Capture the cell that displays the provided text and extract its [X, Y] central coordinate. 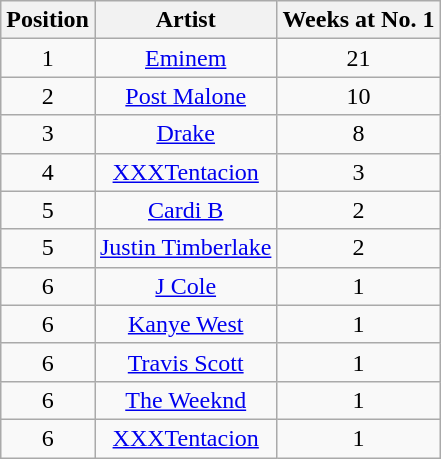
Artist [185, 20]
Travis Scott [185, 362]
Justin Timberlake [185, 248]
Drake [185, 134]
21 [358, 58]
Weeks at No. 1 [358, 20]
The Weeknd [185, 400]
J Cole [185, 286]
Post Malone [185, 96]
Kanye West [185, 324]
10 [358, 96]
4 [48, 172]
8 [358, 134]
Eminem [185, 58]
Cardi B [185, 210]
Position [48, 20]
